From the cell containing the given text, extract its center point as (x, y) coordinate. 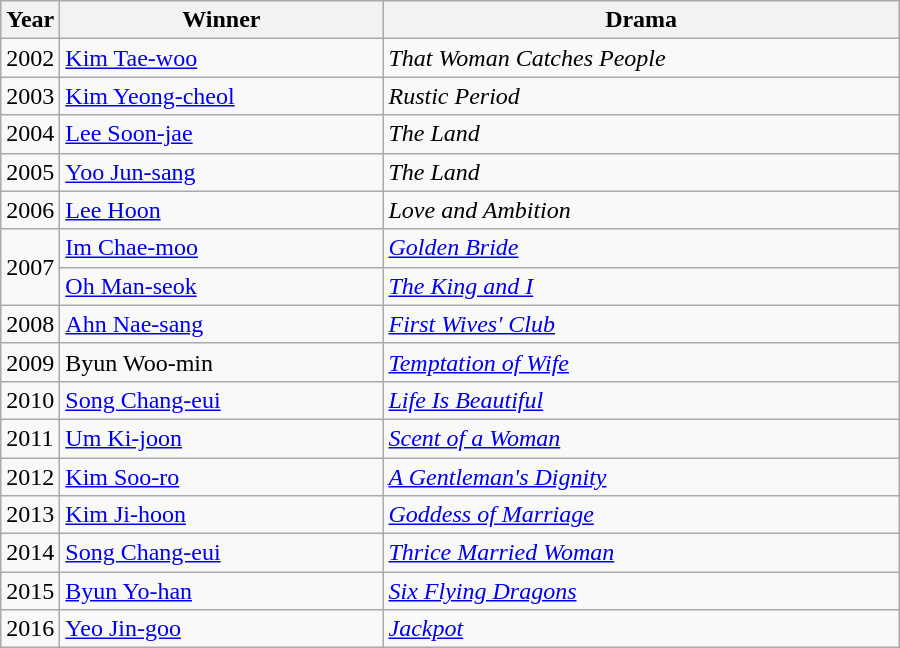
That Woman Catches People (641, 58)
2013 (30, 515)
Jackpot (641, 629)
2010 (30, 400)
Love and Ambition (641, 210)
Temptation of Wife (641, 362)
Yeo Jin-goo (222, 629)
2002 (30, 58)
2012 (30, 477)
Kim Yeong-cheol (222, 96)
2005 (30, 172)
2016 (30, 629)
Life Is Beautiful (641, 400)
Byun Woo-min (222, 362)
Kim Soo-ro (222, 477)
Goddess of Marriage (641, 515)
2007 (30, 267)
2011 (30, 438)
2006 (30, 210)
Six Flying Dragons (641, 591)
Im Chae-moo (222, 248)
Rustic Period (641, 96)
2004 (30, 134)
First Wives' Club (641, 324)
Lee Hoon (222, 210)
2015 (30, 591)
2008 (30, 324)
2003 (30, 96)
Scent of a Woman (641, 438)
Year (30, 20)
Winner (222, 20)
Oh Man-seok (222, 286)
Lee Soon-jae (222, 134)
Kim Tae-woo (222, 58)
Drama (641, 20)
A Gentleman's Dignity (641, 477)
Yoo Jun-sang (222, 172)
2009 (30, 362)
Thrice Married Woman (641, 553)
Golden Bride (641, 248)
Byun Yo-han (222, 591)
Um Ki-joon (222, 438)
The King and I (641, 286)
2014 (30, 553)
Kim Ji-hoon (222, 515)
Ahn Nae-sang (222, 324)
